Find where the given text appears and provide that cell's center as [x, y] coordinate. 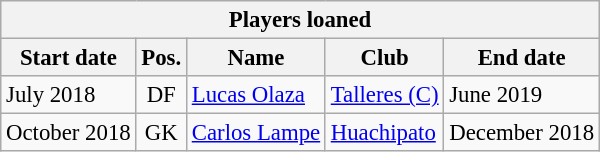
GK [161, 133]
Club [384, 58]
Lucas Olaza [256, 95]
Start date [68, 58]
Carlos Lampe [256, 133]
October 2018 [68, 133]
July 2018 [68, 95]
June 2019 [522, 95]
DF [161, 95]
Huachipato [384, 133]
Talleres (C) [384, 95]
December 2018 [522, 133]
Players loaned [300, 20]
Pos. [161, 58]
Name [256, 58]
End date [522, 58]
